Identify which cell holds the provided text, then report its [x, y] central coordinate. 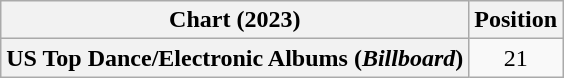
Chart (2023) [235, 20]
Position [516, 20]
21 [516, 58]
US Top Dance/Electronic Albums (Billboard) [235, 58]
